From the cell containing the given text, extract its center point as [x, y] coordinate. 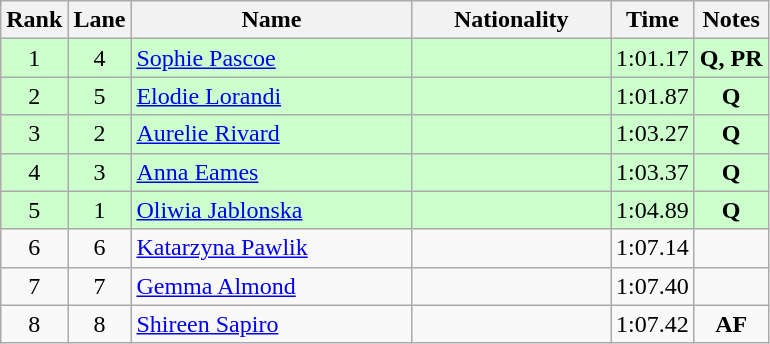
1:07.14 [653, 248]
Nationality [512, 20]
1:03.27 [653, 134]
1:01.17 [653, 58]
Katarzyna Pawlik [272, 248]
1:01.87 [653, 96]
Rank [34, 20]
1:04.89 [653, 210]
1:07.40 [653, 286]
Sophie Pascoe [272, 58]
Elodie Lorandi [272, 96]
Gemma Almond [272, 286]
Name [272, 20]
1:03.37 [653, 172]
Time [653, 20]
Notes [731, 20]
Q, PR [731, 58]
Oliwia Jablonska [272, 210]
Anna Eames [272, 172]
Shireen Sapiro [272, 324]
Lane [100, 20]
AF [731, 324]
1:07.42 [653, 324]
Aurelie Rivard [272, 134]
